Locate the cell with the specified text and output its [x, y] center coordinate. 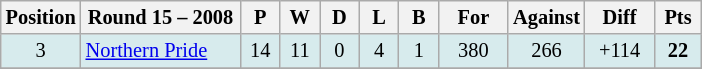
D [340, 17]
P [260, 17]
Diff [620, 17]
14 [260, 51]
3 [41, 51]
+114 [620, 51]
380 [474, 51]
4 [379, 51]
Pts [678, 17]
W [300, 17]
Against [546, 17]
Round 15 – 2008 [161, 17]
B [419, 17]
1 [419, 51]
11 [300, 51]
L [379, 17]
For [474, 17]
0 [340, 51]
22 [678, 51]
Northern Pride [161, 51]
266 [546, 51]
Position [41, 17]
